Identify which cell holds the provided text, then report its [x, y] central coordinate. 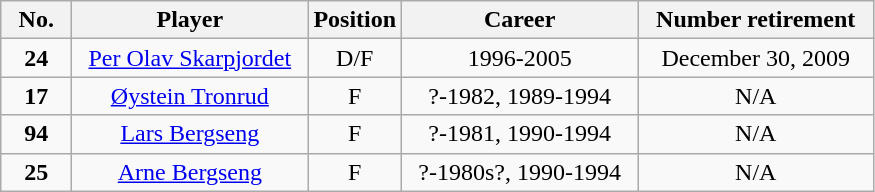
94 [36, 134]
Number retirement [756, 20]
Career [520, 20]
?-1981, 1990-1994 [520, 134]
?-1982, 1989-1994 [520, 96]
17 [36, 96]
December 30, 2009 [756, 58]
Lars Bergseng [190, 134]
Position [355, 20]
1996-2005 [520, 58]
25 [36, 172]
24 [36, 58]
No. [36, 20]
Player [190, 20]
Arne Bergseng [190, 172]
D/F [355, 58]
Per Olav Skarpjordet [190, 58]
?-1980s?, 1990-1994 [520, 172]
Øystein Tronrud [190, 96]
